Detect which cell encompasses the target text, then output its (x, y) center coordinate. 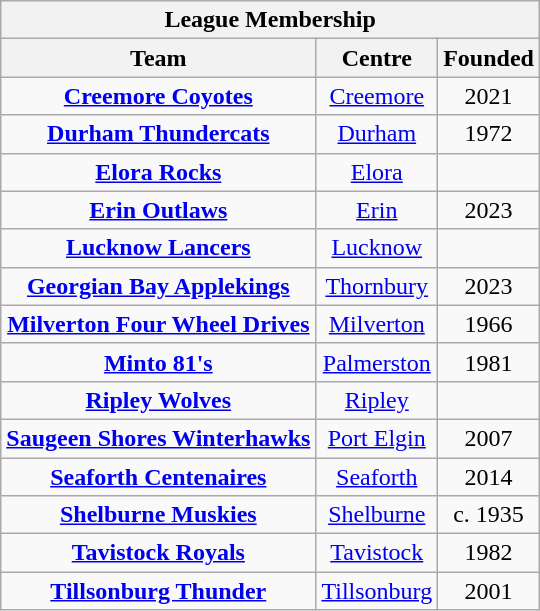
Tillsonburg Thunder (158, 591)
Port Elgin (377, 438)
Seaforth Centenaires (158, 477)
Tavistock Royals (158, 553)
Creemore Coyotes (158, 96)
Seaforth (377, 477)
Elora (377, 172)
Elora Rocks (158, 172)
Tavistock (377, 553)
Palmerston (377, 362)
Thornbury (377, 286)
Shelburne (377, 515)
Milverton (377, 324)
c. 1935 (489, 515)
Founded (489, 58)
Saugeen Shores Winterhawks (158, 438)
1972 (489, 134)
Team (158, 58)
Ripley Wolves (158, 400)
Creemore (377, 96)
Ripley (377, 400)
2021 (489, 96)
Lucknow (377, 248)
2014 (489, 477)
2001 (489, 591)
Tillsonburg (377, 591)
Durham (377, 134)
1982 (489, 553)
Minto 81's (158, 362)
Erin Outlaws (158, 210)
Georgian Bay Applekings (158, 286)
1966 (489, 324)
Milverton Four Wheel Drives (158, 324)
Erin (377, 210)
1981 (489, 362)
Centre (377, 58)
Lucknow Lancers (158, 248)
Durham Thundercats (158, 134)
League Membership (270, 20)
Shelburne Muskies (158, 515)
2007 (489, 438)
